Pinpoint the cell where the given text exists, returning its (X, Y) midpoint coordinate. 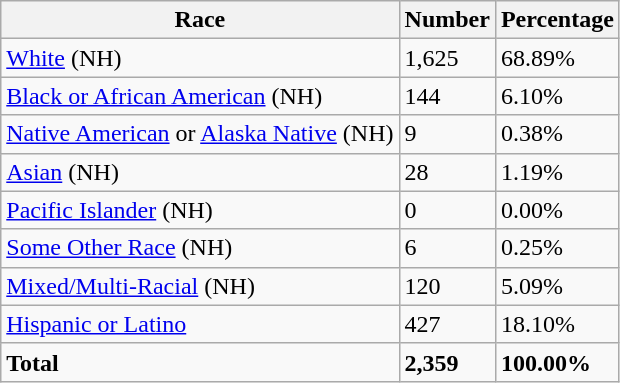
White (NH) (200, 58)
Asian (NH) (200, 172)
Race (200, 20)
Mixed/Multi-Racial (NH) (200, 286)
Number (447, 20)
1.19% (557, 172)
427 (447, 324)
68.89% (557, 58)
100.00% (557, 362)
6 (447, 248)
1,625 (447, 58)
0 (447, 210)
0.25% (557, 248)
28 (447, 172)
Total (200, 362)
18.10% (557, 324)
Native American or Alaska Native (NH) (200, 134)
144 (447, 96)
0.00% (557, 210)
Some Other Race (NH) (200, 248)
120 (447, 286)
Pacific Islander (NH) (200, 210)
2,359 (447, 362)
6.10% (557, 96)
0.38% (557, 134)
Percentage (557, 20)
5.09% (557, 286)
Hispanic or Latino (200, 324)
Black or African American (NH) (200, 96)
9 (447, 134)
